From the cell containing the given text, extract its center point as (X, Y) coordinate. 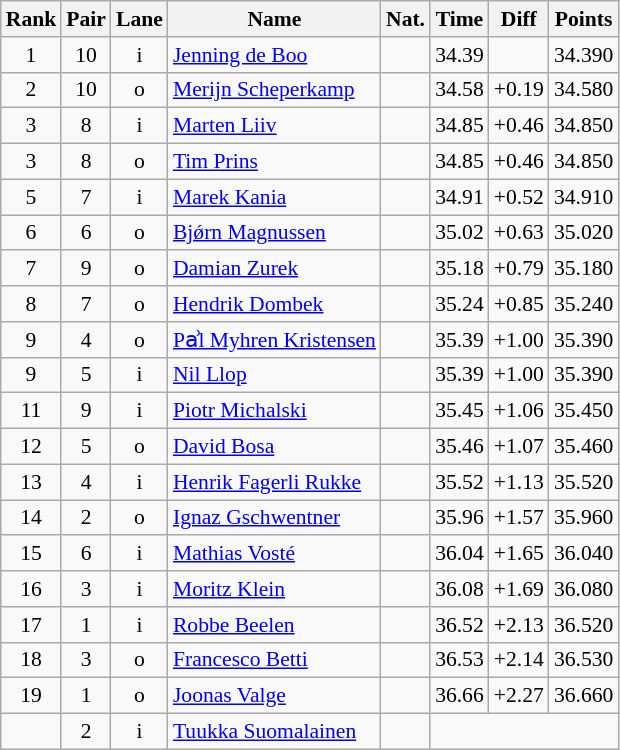
34.58 (460, 90)
+1.57 (519, 518)
36.04 (460, 554)
35.960 (584, 518)
35.52 (460, 482)
Robbe Beelen (274, 625)
35.180 (584, 269)
Nil Llop (274, 375)
35.46 (460, 447)
18 (32, 660)
36.66 (460, 696)
Francesco Betti (274, 660)
Pẚl Myhren Kristensen (274, 340)
Pair (86, 19)
Marek Kania (274, 197)
Points (584, 19)
Henrik Fagerli Rukke (274, 482)
36.53 (460, 660)
Bjǿrn Magnussen (274, 233)
+2.14 (519, 660)
12 (32, 447)
35.520 (584, 482)
+0.52 (519, 197)
Tuukka Suomalainen (274, 732)
Mathias Vosté (274, 554)
36.660 (584, 696)
35.45 (460, 411)
Tim Prins (274, 162)
+1.65 (519, 554)
35.02 (460, 233)
35.18 (460, 269)
35.96 (460, 518)
16 (32, 589)
36.530 (584, 660)
+2.13 (519, 625)
36.52 (460, 625)
13 (32, 482)
34.910 (584, 197)
Rank (32, 19)
Marten Liiv (274, 126)
34.91 (460, 197)
Merijn Scheperkamp (274, 90)
36.08 (460, 589)
35.450 (584, 411)
+0.85 (519, 304)
Ignaz Gschwentner (274, 518)
15 (32, 554)
35.020 (584, 233)
35.240 (584, 304)
+1.07 (519, 447)
+0.79 (519, 269)
Lane (140, 19)
+2.27 (519, 696)
34.39 (460, 55)
11 (32, 411)
Diff (519, 19)
34.390 (584, 55)
35.24 (460, 304)
36.080 (584, 589)
14 (32, 518)
+1.69 (519, 589)
34.580 (584, 90)
+1.06 (519, 411)
Joonas Valge (274, 696)
36.040 (584, 554)
Nat. (406, 19)
Time (460, 19)
Moritz Klein (274, 589)
35.460 (584, 447)
+0.63 (519, 233)
36.520 (584, 625)
+0.19 (519, 90)
Piotr Michalski (274, 411)
19 (32, 696)
Hendrik Dombek (274, 304)
Damian Zurek (274, 269)
David Bosa (274, 447)
17 (32, 625)
Jenning de Boo (274, 55)
Name (274, 19)
+1.13 (519, 482)
